Find where the given text appears and provide that cell's center as [X, Y] coordinate. 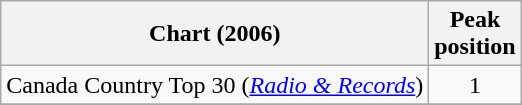
1 [475, 85]
Canada Country Top 30 (Radio & Records) [215, 85]
Chart (2006) [215, 34]
Peakposition [475, 34]
